For the text-containing cell, return its midpoint in (X, Y) coordinate format. 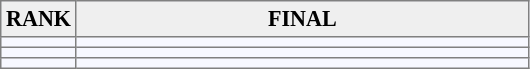
RANK (39, 19)
FINAL (302, 19)
